Return the [x, y] coordinate for the center point of the cell that contains the specified text.  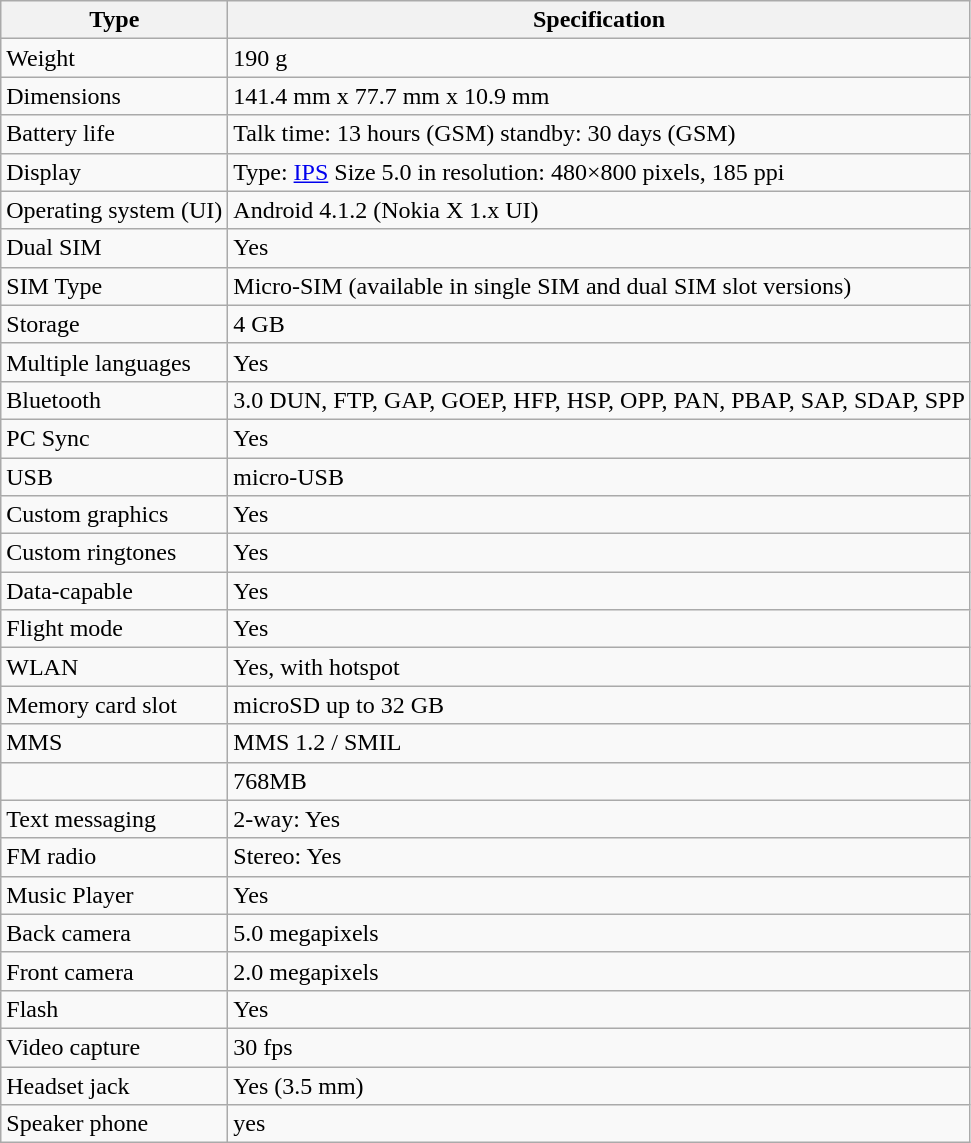
WLAN [114, 667]
Weight [114, 58]
2-way: Yes [600, 819]
yes [600, 1124]
Text messaging [114, 819]
141.4 mm x 77.7 mm x 10.9 mm [600, 96]
30 fps [600, 1047]
Battery life [114, 134]
Flash [114, 1009]
Type [114, 20]
4 GB [600, 324]
FM radio [114, 857]
SIM Type [114, 286]
USB [114, 477]
Headset jack [114, 1085]
Speaker phone [114, 1124]
Music Player [114, 895]
Android 4.1.2 (Nokia X 1.x UI) [600, 210]
Yes (3.5 mm) [600, 1085]
Dual SIM [114, 248]
Back camera [114, 933]
Talk time: 13 hours (GSM) standby: 30 days (GSM) [600, 134]
Front camera [114, 971]
PC Sync [114, 438]
Data-capable [114, 591]
Video capture [114, 1047]
Type: IPS Size 5.0 in resolution: 480×800 pixels, 185 ppi [600, 172]
Yes, with hotspot [600, 667]
3.0 DUN, FTP, GAP, GOEP, HFP, HSP, OPP, PAN, PBAP, SAP, SDAP, SPP [600, 400]
Multiple languages [114, 362]
Specification [600, 20]
micro-USB [600, 477]
Stereo: Yes [600, 857]
Bluetooth [114, 400]
Flight mode [114, 629]
Custom graphics [114, 515]
Operating system (UI) [114, 210]
190 g [600, 58]
Storage [114, 324]
Micro-SIM (available in single SIM and dual SIM slot versions) [600, 286]
MMS 1.2 / SMIL [600, 743]
MMS [114, 743]
5.0 megapixels [600, 933]
2.0 megapixels [600, 971]
Display [114, 172]
Custom ringtones [114, 553]
768MB [600, 781]
Memory card slot [114, 705]
Dimensions [114, 96]
microSD up to 32 GB [600, 705]
